Return [X, Y] of the center of cell containing provided text 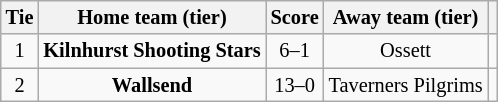
Wallsend [152, 85]
6–1 [295, 51]
2 [20, 85]
Away team (tier) [406, 17]
13–0 [295, 85]
Kilnhurst Shooting Stars [152, 51]
Home team (tier) [152, 17]
Taverners Pilgrims [406, 85]
Score [295, 17]
Tie [20, 17]
1 [20, 51]
Ossett [406, 51]
